Search for the cell housing the specified text and yield its [X, Y] center coordinate. 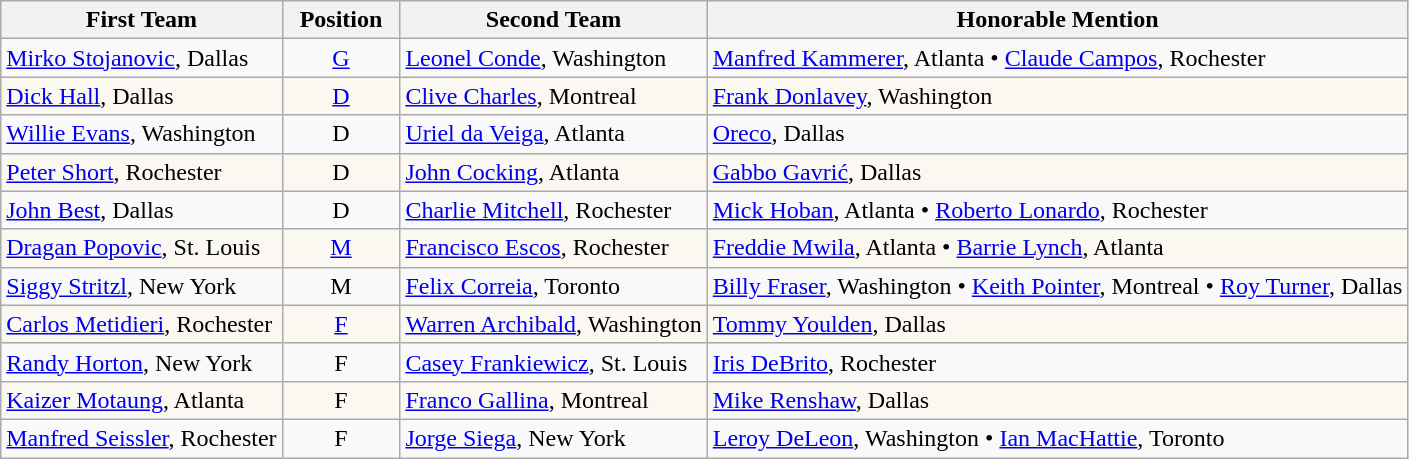
Iris DeBrito, Rochester [1058, 362]
Peter Short, Rochester [142, 172]
Casey Frankiewicz, St. Louis [554, 362]
G [341, 58]
Mick Hoban, Atlanta • Roberto Lonardo, Rochester [1058, 210]
John Best, Dallas [142, 210]
Position [341, 20]
Oreco, Dallas [1058, 134]
Honorable Mention [1058, 20]
Gabbo Gavrić, Dallas [1058, 172]
John Cocking, Atlanta [554, 172]
First Team [142, 20]
Jorge Siega, New York [554, 438]
Clive Charles, Montreal [554, 96]
Felix Correia, Toronto [554, 286]
Tommy Youlden, Dallas [1058, 324]
Franco Gallina, Montreal [554, 400]
Mirko Stojanovic, Dallas [142, 58]
Frank Donlavey, Washington [1058, 96]
Carlos Metidieri, Rochester [142, 324]
Leroy DeLeon, Washington • Ian MacHattie, Toronto [1058, 438]
Dragan Popovic, St. Louis [142, 248]
Francisco Escos, Rochester [554, 248]
Manfred Seissler, Rochester [142, 438]
Manfred Kammerer, Atlanta • Claude Campos, Rochester [1058, 58]
Leonel Conde, Washington [554, 58]
Willie Evans, Washington [142, 134]
Kaizer Motaung, Atlanta [142, 400]
Mike Renshaw, Dallas [1058, 400]
Randy Horton, New York [142, 362]
Siggy Stritzl, New York [142, 286]
Warren Archibald, Washington [554, 324]
Uriel da Veiga, Atlanta [554, 134]
Charlie Mitchell, Rochester [554, 210]
Freddie Mwila, Atlanta • Barrie Lynch, Atlanta [1058, 248]
Billy Fraser, Washington • Keith Pointer, Montreal • Roy Turner, Dallas [1058, 286]
Second Team [554, 20]
Dick Hall, Dallas [142, 96]
